Scan for the cell matching the given text and deliver its [x, y] coordinate at center. 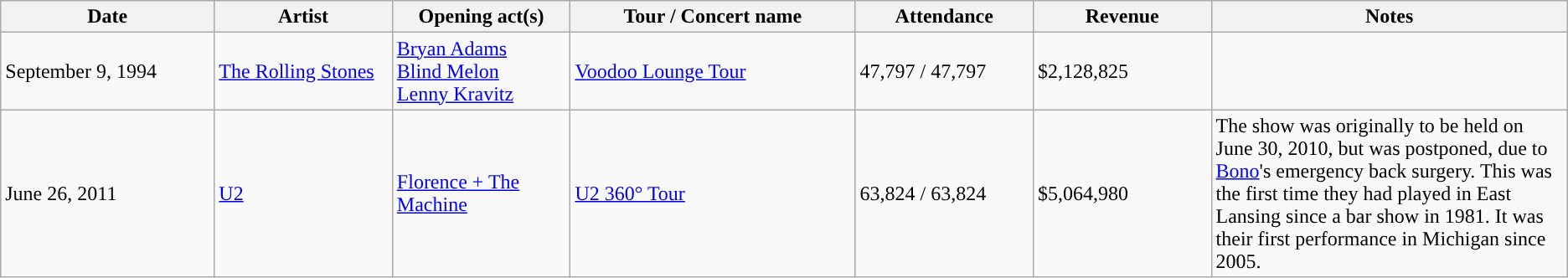
63,824 / 63,824 [945, 193]
The Rolling Stones [303, 71]
U2 [303, 193]
Notes [1389, 17]
U2 360° Tour [713, 193]
June 26, 2011 [107, 193]
Artist [303, 17]
Bryan AdamsBlind MelonLenny Kravitz [481, 71]
September 9, 1994 [107, 71]
Revenue [1122, 17]
Voodoo Lounge Tour [713, 71]
Florence + The Machine [481, 193]
Date [107, 17]
47,797 / 47,797 [945, 71]
Tour / Concert name [713, 17]
$5,064,980 [1122, 193]
Opening act(s) [481, 17]
$2,128,825 [1122, 71]
Attendance [945, 17]
